From the cell containing the given text, extract its center point as (X, Y) coordinate. 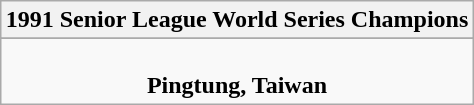
1991 Senior League World Series Champions (237, 20)
Pingtung, Taiwan (237, 72)
